Capture the cell that displays the provided text and extract its [X, Y] central coordinate. 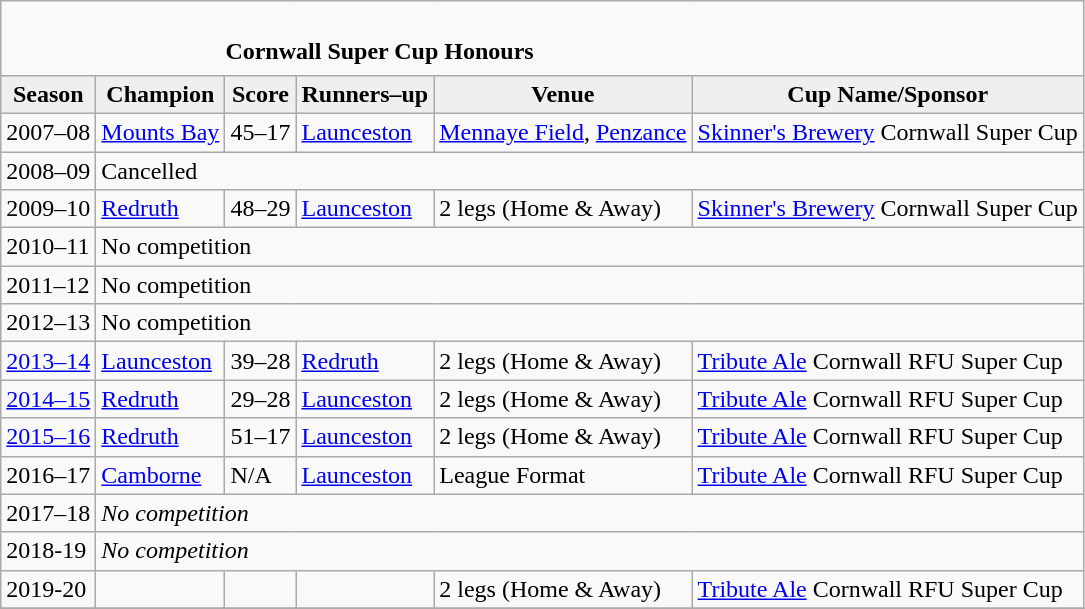
2017–18 [48, 513]
Venue [563, 94]
2013–14 [48, 361]
48–29 [260, 209]
2011–12 [48, 285]
Season [48, 94]
Mennaye Field, Penzance [563, 132]
Camborne [160, 475]
N/A [260, 475]
2015–16 [48, 437]
51–17 [260, 437]
Cup Name/Sponsor [888, 94]
2008–09 [48, 171]
2019-20 [48, 589]
2018-19 [48, 551]
39–28 [260, 361]
Cancelled [590, 171]
2010–11 [48, 247]
2009–10 [48, 209]
2012–13 [48, 323]
League Format [563, 475]
Champion [160, 94]
Score [260, 94]
45–17 [260, 132]
2007–08 [48, 132]
2014–15 [48, 399]
2016–17 [48, 475]
Mounts Bay [160, 132]
Runners–up [365, 94]
29–28 [260, 399]
